Determine the (X, Y) coordinate at the center of the cell enclosing the given text.  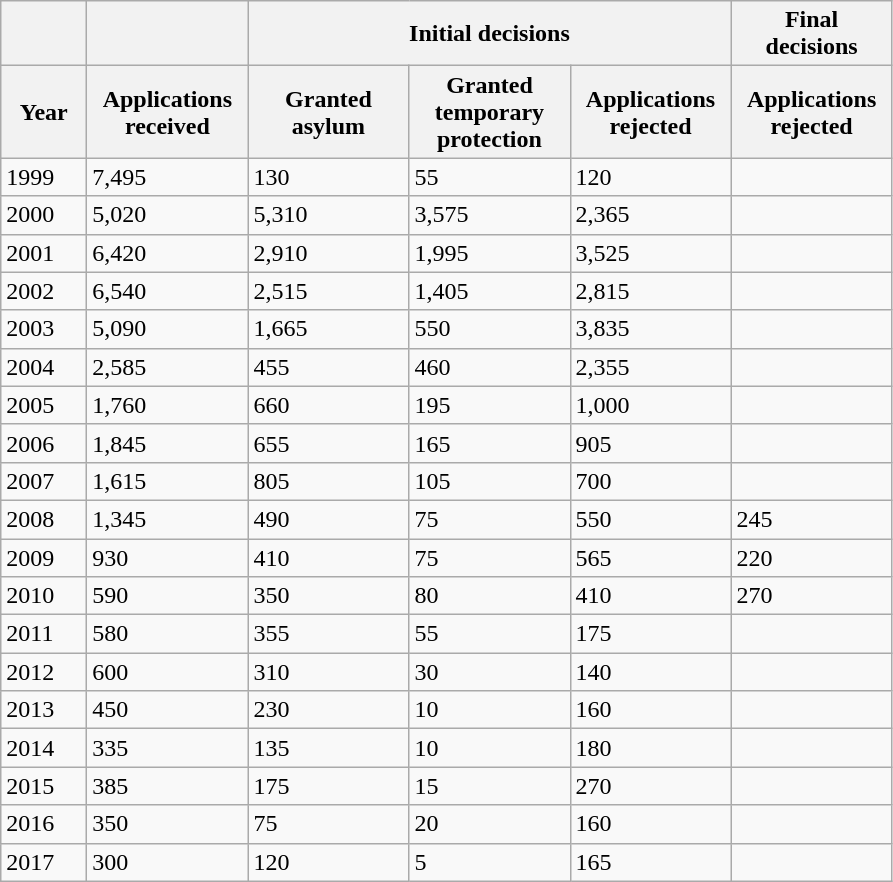
600 (168, 672)
140 (650, 672)
2,910 (328, 253)
105 (490, 481)
Year (44, 112)
2,585 (168, 367)
700 (650, 481)
905 (650, 443)
580 (168, 634)
15 (490, 786)
6,420 (168, 253)
1,995 (490, 253)
Granted asylum (328, 112)
2016 (44, 824)
Applications received (168, 112)
1,845 (168, 443)
2009 (44, 557)
660 (328, 405)
230 (328, 710)
355 (328, 634)
2000 (44, 215)
130 (328, 177)
1999 (44, 177)
2001 (44, 253)
2003 (44, 329)
5,310 (328, 215)
805 (328, 481)
195 (490, 405)
30 (490, 672)
80 (490, 596)
20 (490, 824)
385 (168, 786)
460 (490, 367)
565 (650, 557)
2,355 (650, 367)
2017 (44, 862)
1,000 (650, 405)
590 (168, 596)
655 (328, 443)
2,515 (328, 291)
2004 (44, 367)
455 (328, 367)
1,665 (328, 329)
2002 (44, 291)
5 (490, 862)
300 (168, 862)
2015 (44, 786)
5,090 (168, 329)
245 (812, 519)
2006 (44, 443)
2014 (44, 748)
2012 (44, 672)
Granted temporary protection (490, 112)
2007 (44, 481)
2011 (44, 634)
490 (328, 519)
2,815 (650, 291)
1,615 (168, 481)
1,345 (168, 519)
5,020 (168, 215)
135 (328, 748)
310 (328, 672)
2008 (44, 519)
Initial decisions (490, 34)
930 (168, 557)
3,835 (650, 329)
2010 (44, 596)
335 (168, 748)
7,495 (168, 177)
1,760 (168, 405)
2,365 (650, 215)
3,575 (490, 215)
2005 (44, 405)
450 (168, 710)
180 (650, 748)
6,540 (168, 291)
2013 (44, 710)
1,405 (490, 291)
3,525 (650, 253)
Final decisions (812, 34)
220 (812, 557)
